Provide the (x, y) coordinate of the cell's center where the given text is located.  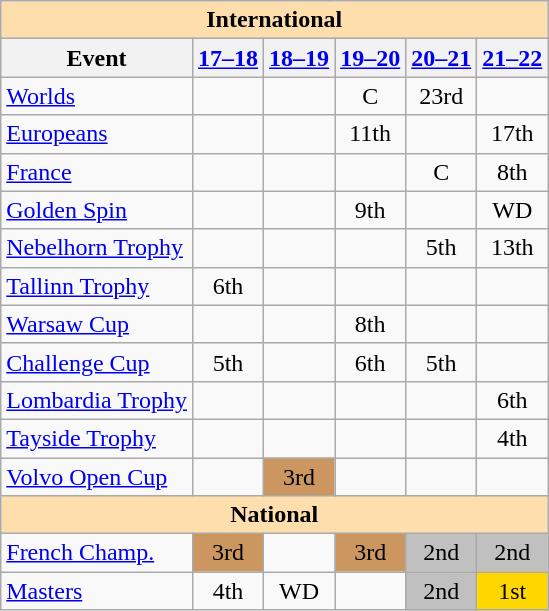
23rd (442, 96)
19–20 (370, 58)
Worlds (97, 96)
Tallinn Trophy (97, 286)
Event (97, 58)
21–22 (512, 58)
French Champ. (97, 553)
France (97, 172)
13th (512, 248)
18–19 (300, 58)
1st (512, 591)
Warsaw Cup (97, 324)
9th (370, 210)
National (274, 515)
International (274, 20)
Golden Spin (97, 210)
Masters (97, 591)
Tayside Trophy (97, 438)
11th (370, 134)
20–21 (442, 58)
17th (512, 134)
Lombardia Trophy (97, 400)
Europeans (97, 134)
Nebelhorn Trophy (97, 248)
Volvo Open Cup (97, 477)
17–18 (228, 58)
Challenge Cup (97, 362)
